Return the [x, y] coordinate for the center point of the cell that contains the specified text.  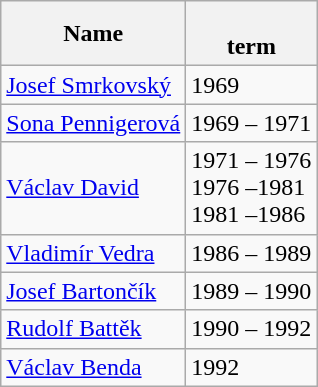
1969 – 1971 [252, 123]
Josef Smrkovský [94, 85]
Rudolf Battěk [94, 329]
1989 – 1990 [252, 291]
1971 – 19761976 –19811981 –1986 [252, 188]
Vladimír Vedra [94, 253]
1990 – 1992 [252, 329]
1969 [252, 85]
1986 – 1989 [252, 253]
Václav Benda [94, 367]
1992 [252, 367]
term [252, 34]
Name [94, 34]
Josef Bartončík [94, 291]
Sona Pennigerová [94, 123]
Václav David [94, 188]
